For the text-containing cell, return its midpoint in (X, Y) coordinate format. 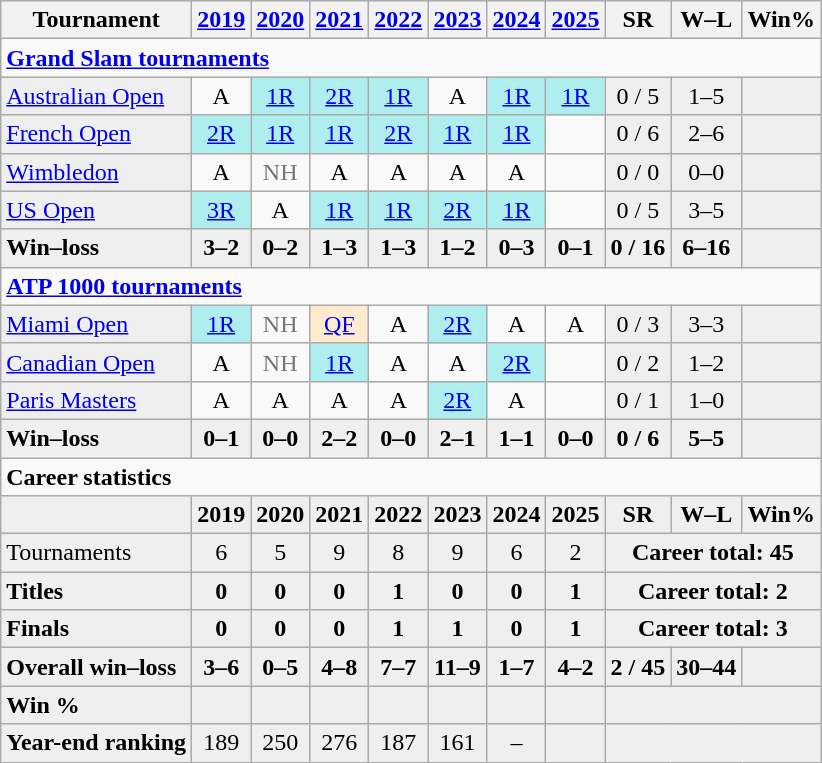
161 (458, 743)
0 / 2 (638, 362)
0 / 1 (638, 400)
2–6 (706, 134)
Miami Open (96, 324)
French Open (96, 134)
30–44 (706, 667)
2 / 45 (638, 667)
Career total: 45 (712, 553)
Titles (96, 591)
0 / 16 (638, 248)
250 (280, 743)
ATP 1000 tournaments (411, 286)
Wimbledon (96, 172)
Grand Slam tournaments (411, 58)
Tournament (96, 20)
5–5 (706, 438)
Tournaments (96, 553)
6–16 (706, 248)
8 (398, 553)
3R (222, 210)
1–1 (516, 438)
276 (340, 743)
US Open (96, 210)
QF (340, 324)
0 / 3 (638, 324)
3–3 (706, 324)
187 (398, 743)
0 / 0 (638, 172)
Year-end ranking (96, 743)
Career total: 2 (712, 591)
3–2 (222, 248)
1–0 (706, 400)
11–9 (458, 667)
Canadian Open (96, 362)
2 (576, 553)
Career total: 3 (712, 629)
Win % (96, 705)
5 (280, 553)
Paris Masters (96, 400)
Australian Open (96, 96)
1–7 (516, 667)
3–6 (222, 667)
2–2 (340, 438)
0–2 (280, 248)
3–5 (706, 210)
Overall win–loss (96, 667)
1–5 (706, 96)
0–5 (280, 667)
7–7 (398, 667)
4–8 (340, 667)
Career statistics (411, 477)
4–2 (576, 667)
– (516, 743)
2–1 (458, 438)
Finals (96, 629)
189 (222, 743)
0–3 (516, 248)
